For the text-containing cell, return its midpoint in [X, Y] coordinate format. 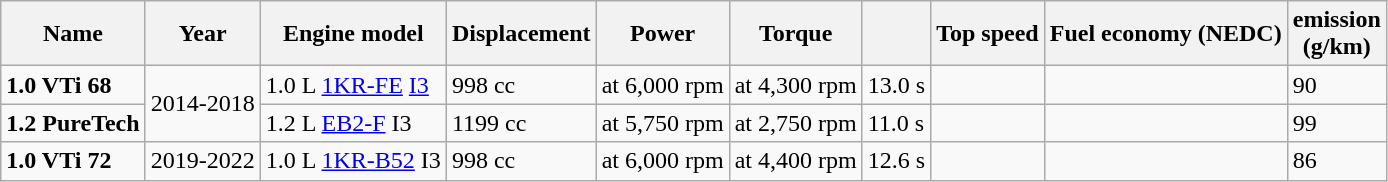
at 4,300 rpm [796, 85]
1.0 VTi 68 [73, 85]
1.0 L 1KR-FE I3 [353, 85]
at 4,400 rpm [796, 161]
Name [73, 34]
at 5,750 rpm [662, 123]
1.2 PureTech [73, 123]
1.0 L 1KR-B52 I3 [353, 161]
11.0 s [896, 123]
emission(g/km) [1336, 34]
86 [1336, 161]
13.0 s [896, 85]
2019-2022 [202, 161]
12.6 s [896, 161]
Engine model [353, 34]
Year [202, 34]
1199 cc [521, 123]
Power [662, 34]
Torque [796, 34]
Top speed [988, 34]
2014-2018 [202, 104]
90 [1336, 85]
99 [1336, 123]
Fuel economy (NEDC) [1166, 34]
at 2,750 rpm [796, 123]
Displacement [521, 34]
1.2 L EB2-F I3 [353, 123]
1.0 VTi 72 [73, 161]
